Find where the given text appears and provide that cell's center as (x, y) coordinate. 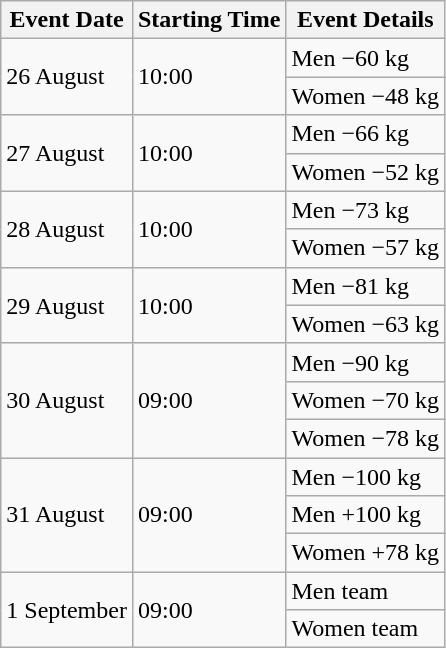
Women −52 kg (366, 172)
Women −48 kg (366, 96)
Women −78 kg (366, 438)
Women +78 kg (366, 553)
28 August (67, 229)
Men −100 kg (366, 477)
29 August (67, 305)
26 August (67, 77)
Event Details (366, 20)
1 September (67, 610)
Men −73 kg (366, 210)
Men −90 kg (366, 362)
Men −81 kg (366, 286)
Men −66 kg (366, 134)
Men team (366, 591)
Men +100 kg (366, 515)
27 August (67, 153)
Starting Time (209, 20)
Women −63 kg (366, 324)
Women −57 kg (366, 248)
Women −70 kg (366, 400)
Men −60 kg (366, 58)
Women team (366, 629)
31 August (67, 515)
30 August (67, 400)
Event Date (67, 20)
